Return the [X, Y] coordinate for the center point of the cell that contains the specified text.  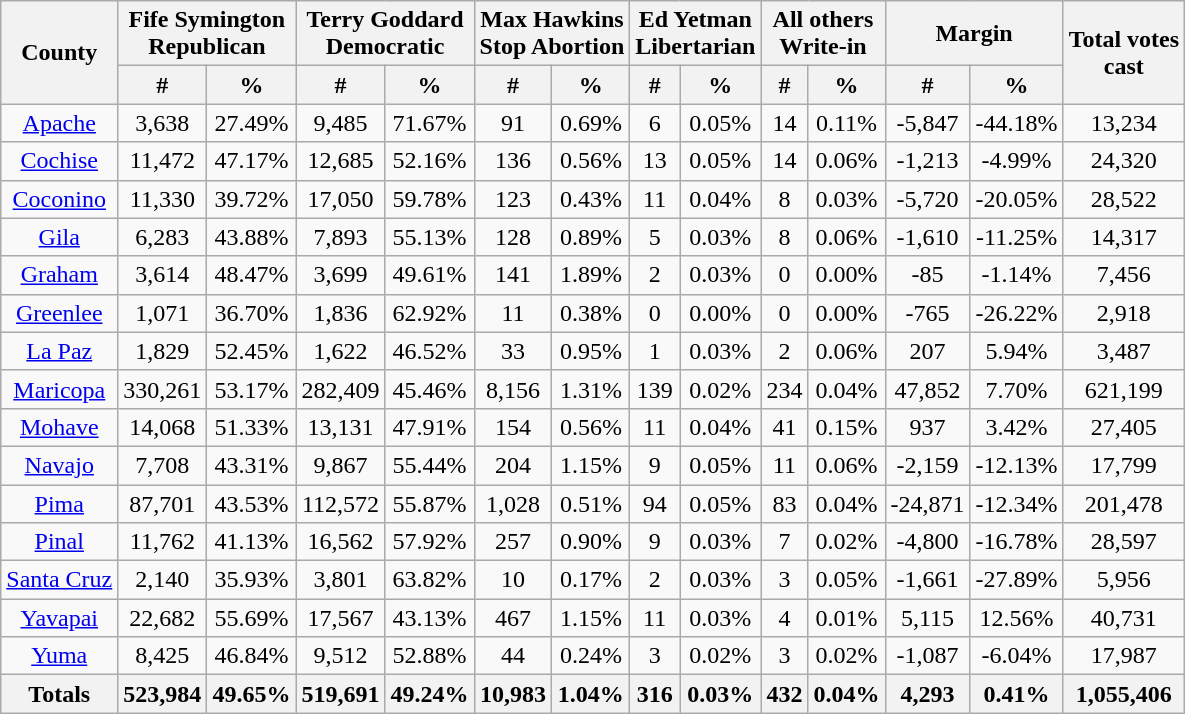
13 [655, 161]
10,983 [513, 694]
Navajo [60, 465]
-4.99% [1016, 161]
83 [784, 503]
55.13% [430, 237]
-1.14% [1016, 275]
71.67% [430, 123]
4,293 [928, 694]
11,472 [162, 161]
5,115 [928, 618]
3,638 [162, 123]
0.24% [591, 656]
48.47% [252, 275]
12,685 [340, 161]
53.17% [252, 389]
9,512 [340, 656]
0.43% [591, 199]
0.51% [591, 503]
1 [655, 351]
1,836 [340, 313]
55.87% [430, 503]
-20.05% [1016, 199]
0.17% [591, 580]
41.13% [252, 542]
51.33% [252, 427]
36.70% [252, 313]
49.24% [430, 694]
17,987 [1124, 656]
6 [655, 123]
5.94% [1016, 351]
46.84% [252, 656]
14,068 [162, 427]
Pima [60, 503]
12.56% [1016, 618]
467 [513, 618]
7.70% [1016, 389]
Pinal [60, 542]
45.46% [430, 389]
0.69% [591, 123]
1,622 [340, 351]
33 [513, 351]
9,485 [340, 123]
47,852 [928, 389]
43.31% [252, 465]
-12.13% [1016, 465]
3,487 [1124, 351]
Greenlee [60, 313]
-2,159 [928, 465]
10 [513, 580]
22,682 [162, 618]
207 [928, 351]
Fife SymingtonRepublican [207, 34]
Ed YetmanLibertarian [696, 34]
4 [784, 618]
-12.34% [1016, 503]
46.52% [430, 351]
8,425 [162, 656]
47.91% [430, 427]
257 [513, 542]
43.53% [252, 503]
Apache [60, 123]
49.61% [430, 275]
141 [513, 275]
-24,871 [928, 503]
1,055,406 [1124, 694]
-5,720 [928, 199]
49.65% [252, 694]
0.41% [1016, 694]
519,691 [340, 694]
Max HawkinsStop Abortion [552, 34]
63.82% [430, 580]
0.38% [591, 313]
-26.22% [1016, 313]
27,405 [1124, 427]
52.16% [430, 161]
Yuma [60, 656]
0.11% [846, 123]
7,456 [1124, 275]
62.92% [430, 313]
43.13% [430, 618]
123 [513, 199]
52.45% [252, 351]
41 [784, 427]
201,478 [1124, 503]
17,567 [340, 618]
55.69% [252, 618]
3,699 [340, 275]
1.04% [591, 694]
1,829 [162, 351]
Totals [60, 694]
-1,610 [928, 237]
139 [655, 389]
55.44% [430, 465]
94 [655, 503]
Terry GoddardDemocratic [385, 34]
136 [513, 161]
7,893 [340, 237]
0.90% [591, 542]
16,562 [340, 542]
17,050 [340, 199]
3.42% [1016, 427]
57.92% [430, 542]
1.89% [591, 275]
128 [513, 237]
40,731 [1124, 618]
234 [784, 389]
35.93% [252, 580]
14,317 [1124, 237]
13,234 [1124, 123]
-16.78% [1016, 542]
Margin [974, 34]
112,572 [340, 503]
Graham [60, 275]
39.72% [252, 199]
59.78% [430, 199]
La Paz [60, 351]
0.15% [846, 427]
621,199 [1124, 389]
Coconino [60, 199]
-85 [928, 275]
44 [513, 656]
0.89% [591, 237]
7,708 [162, 465]
47.17% [252, 161]
91 [513, 123]
-1,661 [928, 580]
-6.04% [1016, 656]
1.31% [591, 389]
13,131 [340, 427]
-765 [928, 313]
17,799 [1124, 465]
8,156 [513, 389]
28,522 [1124, 199]
11,762 [162, 542]
282,409 [340, 389]
9,867 [340, 465]
87,701 [162, 503]
3,614 [162, 275]
All others Write-in [823, 34]
204 [513, 465]
24,320 [1124, 161]
0.01% [846, 618]
154 [513, 427]
County [60, 52]
3,801 [340, 580]
-1,087 [928, 656]
2,140 [162, 580]
-5,847 [928, 123]
316 [655, 694]
Gila [60, 237]
432 [784, 694]
Cochise [60, 161]
-27.89% [1016, 580]
52.88% [430, 656]
-1,213 [928, 161]
5 [655, 237]
Maricopa [60, 389]
5,956 [1124, 580]
-4,800 [928, 542]
Santa Cruz [60, 580]
7 [784, 542]
11,330 [162, 199]
-44.18% [1016, 123]
1,071 [162, 313]
28,597 [1124, 542]
27.49% [252, 123]
6,283 [162, 237]
Total votescast [1124, 52]
43.88% [252, 237]
2,918 [1124, 313]
Mohave [60, 427]
1,028 [513, 503]
937 [928, 427]
0.95% [591, 351]
-11.25% [1016, 237]
Yavapai [60, 618]
523,984 [162, 694]
330,261 [162, 389]
